Output the [X, Y] coordinate of the center of the cell containing the given text.  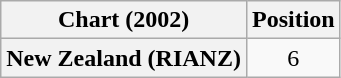
New Zealand (RIANZ) [124, 58]
Chart (2002) [124, 20]
Position [293, 20]
6 [293, 58]
